From the cell containing the given text, extract its center point as (x, y) coordinate. 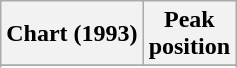
Chart (1993) (72, 34)
Peakposition (189, 34)
